Return the [x, y] coordinate for the center point of the cell that contains the specified text.  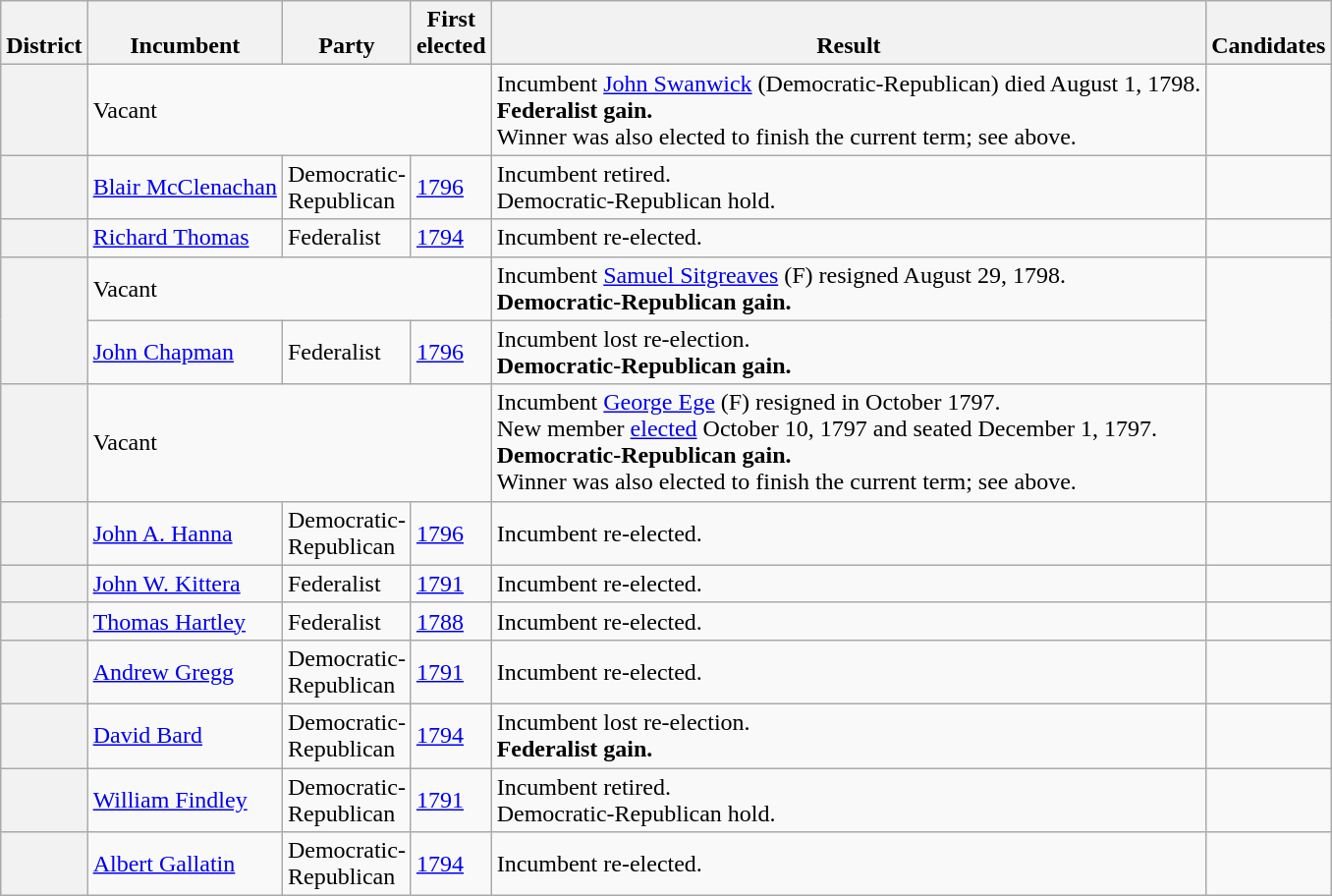
Thomas Hartley [185, 621]
David Bard [185, 735]
William Findley [185, 800]
Blair McClenachan [185, 187]
Incumbent lost re-election.Democratic-Republican gain. [849, 352]
Incumbent [185, 33]
Incumbent lost re-election.Federalist gain. [849, 735]
Candidates [1269, 33]
Albert Gallatin [185, 865]
John A. Hanna [185, 532]
Result [849, 33]
Incumbent Samuel Sitgreaves (F) resigned August 29, 1798.Democratic-Republican gain. [849, 289]
Richard Thomas [185, 238]
Incumbent John Swanwick (Democratic-Republican) died August 1, 1798.Federalist gain.Winner was also elected to finish the current term; see above. [849, 110]
1788 [451, 621]
Andrew Gregg [185, 672]
Party [346, 33]
John W. Kittera [185, 584]
Firstelected [451, 33]
District [44, 33]
John Chapman [185, 352]
